Locate the cell with the specified text and output its (X, Y) center coordinate. 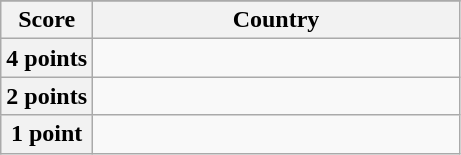
1 point (47, 134)
2 points (47, 96)
Score (47, 20)
Country (276, 20)
4 points (47, 58)
